Identify which cell holds the provided text, then report its [x, y] central coordinate. 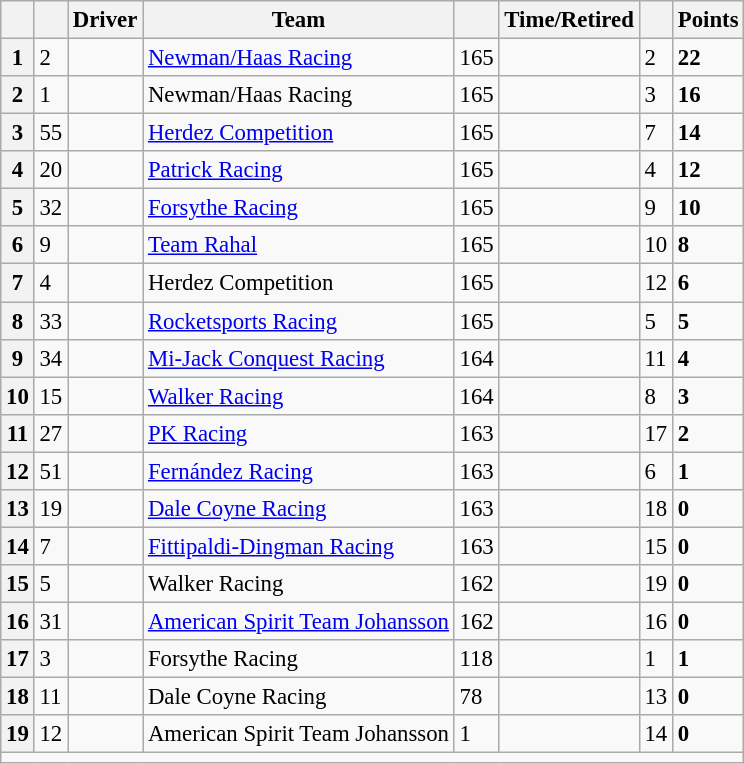
33 [50, 321]
Team [299, 20]
Patrick Racing [299, 170]
22 [708, 58]
Time/Retired [569, 20]
Team Rahal [299, 245]
78 [476, 697]
PK Racing [299, 433]
27 [50, 433]
34 [50, 358]
55 [50, 133]
31 [50, 621]
Driver [106, 20]
20 [50, 170]
118 [476, 659]
Rocketsports Racing [299, 321]
51 [50, 471]
Fernández Racing [299, 471]
32 [50, 208]
Mi-Jack Conquest Racing [299, 358]
Fittipaldi-Dingman Racing [299, 546]
Points [708, 20]
